Extract the [X, Y] coordinate from the center of the cell holding the provided text.  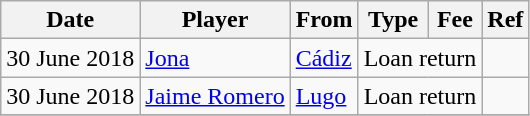
Jaime Romero [215, 96]
Player [215, 20]
Type [393, 20]
Fee [455, 20]
Date [70, 20]
Jona [215, 58]
From [324, 20]
Cádiz [324, 58]
Lugo [324, 96]
Ref [506, 20]
